Determine the (X, Y) coordinate at the center of the cell enclosing the given text.  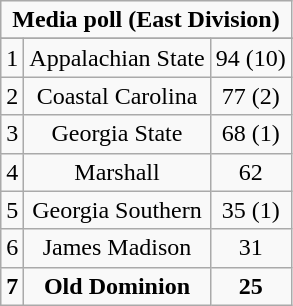
25 (250, 286)
Georgia State (117, 134)
James Madison (117, 248)
Media poll (East Division) (146, 20)
Old Dominion (117, 286)
2 (12, 96)
Appalachian State (117, 58)
35 (1) (250, 210)
1 (12, 58)
Marshall (117, 172)
31 (250, 248)
68 (1) (250, 134)
4 (12, 172)
5 (12, 210)
62 (250, 172)
3 (12, 134)
7 (12, 286)
94 (10) (250, 58)
6 (12, 248)
77 (2) (250, 96)
Coastal Carolina (117, 96)
Georgia Southern (117, 210)
